Detect which cell encompasses the target text, then output its [X, Y] center coordinate. 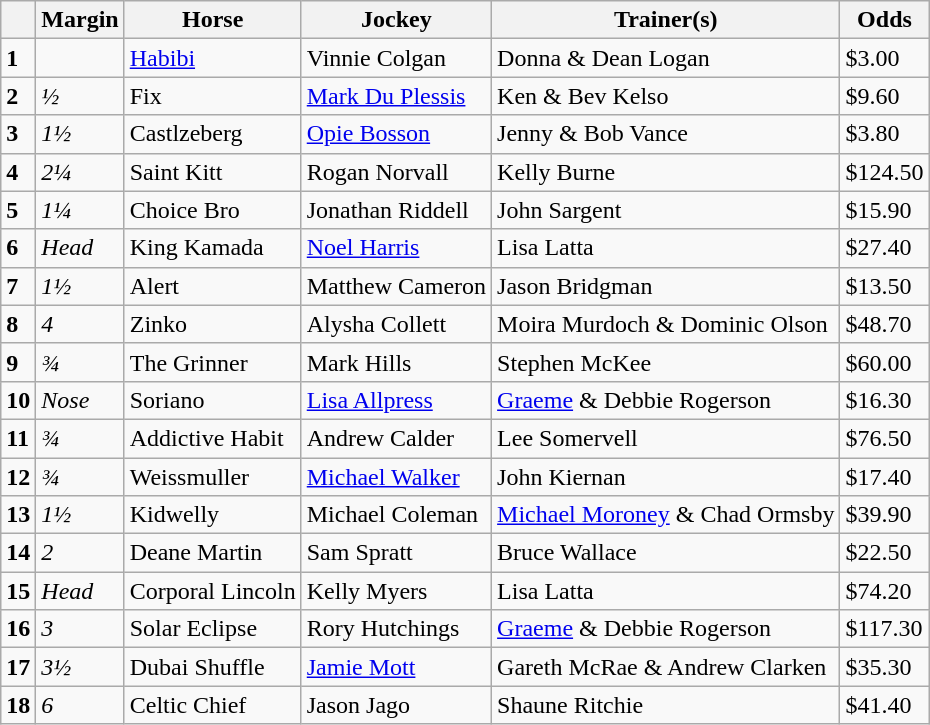
Bruce Wallace [666, 553]
10 [18, 400]
$60.00 [884, 362]
7 [18, 286]
14 [18, 553]
Horse [212, 20]
Trainer(s) [666, 20]
Saint Kitt [212, 172]
Rory Hutchings [396, 629]
13 [18, 515]
Donna & Dean Logan [666, 58]
Odds [884, 20]
Moira Murdoch & Dominic Olson [666, 324]
$124.50 [884, 172]
Margin [80, 20]
Stephen McKee [666, 362]
$74.20 [884, 591]
Alert [212, 286]
Noel Harris [396, 248]
Addictive Habit [212, 438]
Jason Bridgman [666, 286]
King Kamada [212, 248]
$76.50 [884, 438]
Opie Bosson [396, 134]
Nose [80, 400]
1¼ [80, 210]
11 [18, 438]
12 [18, 477]
Michael Coleman [396, 515]
$3.00 [884, 58]
$17.40 [884, 477]
1 [18, 58]
Michael Moroney & Chad Ormsby [666, 515]
$27.40 [884, 248]
3½ [80, 667]
9 [18, 362]
Sam Spratt [396, 553]
Alysha Collett [396, 324]
15 [18, 591]
8 [18, 324]
Gareth McRae & Andrew Clarken [666, 667]
Fix [212, 96]
$16.30 [884, 400]
Shaune Ritchie [666, 705]
$9.60 [884, 96]
$15.90 [884, 210]
Jonathan Riddell [396, 210]
Soriano [212, 400]
Jenny & Bob Vance [666, 134]
½ [80, 96]
Solar Eclipse [212, 629]
5 [18, 210]
Castlzeberg [212, 134]
Rogan Norvall [396, 172]
Lisa Allpress [396, 400]
Matthew Cameron [396, 286]
Habibi [212, 58]
2¼ [80, 172]
$117.30 [884, 629]
Deane Martin [212, 553]
Jamie Mott [396, 667]
Lee Somervell [666, 438]
Kelly Myers [396, 591]
Dubai Shuffle [212, 667]
Jason Jago [396, 705]
Andrew Calder [396, 438]
Choice Bro [212, 210]
Weissmuller [212, 477]
Vinnie Colgan [396, 58]
The Grinner [212, 362]
Kidwelly [212, 515]
John Sargent [666, 210]
Mark Hills [396, 362]
$3.80 [884, 134]
16 [18, 629]
Ken & Bev Kelso [666, 96]
Michael Walker [396, 477]
17 [18, 667]
Celtic Chief [212, 705]
Corporal Lincoln [212, 591]
Mark Du Plessis [396, 96]
$48.70 [884, 324]
Jockey [396, 20]
$41.40 [884, 705]
Zinko [212, 324]
$35.30 [884, 667]
18 [18, 705]
$39.90 [884, 515]
John Kiernan [666, 477]
Kelly Burne [666, 172]
$13.50 [884, 286]
$22.50 [884, 553]
